Extract the (x, y) coordinate from the center of the cell holding the provided text.  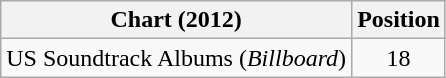
18 (399, 58)
Position (399, 20)
Chart (2012) (176, 20)
US Soundtrack Albums (Billboard) (176, 58)
